Locate the cell with the specified text and output its [x, y] center coordinate. 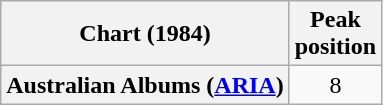
8 [335, 85]
Chart (1984) [145, 34]
Australian Albums (ARIA) [145, 85]
Peakposition [335, 34]
